Identify which cell holds the provided text, then report its (X, Y) central coordinate. 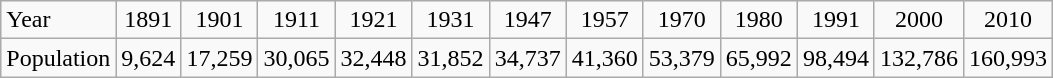
34,737 (528, 58)
1891 (148, 20)
Year (58, 20)
1901 (220, 20)
1931 (450, 20)
41,360 (604, 58)
2010 (1008, 20)
17,259 (220, 58)
98,494 (836, 58)
1991 (836, 20)
30,065 (296, 58)
65,992 (758, 58)
160,993 (1008, 58)
1947 (528, 20)
2000 (918, 20)
32,448 (374, 58)
31,852 (450, 58)
9,624 (148, 58)
1957 (604, 20)
1980 (758, 20)
1911 (296, 20)
53,379 (682, 58)
1970 (682, 20)
1921 (374, 20)
132,786 (918, 58)
Population (58, 58)
